Detect which cell encompasses the target text, then output its (x, y) center coordinate. 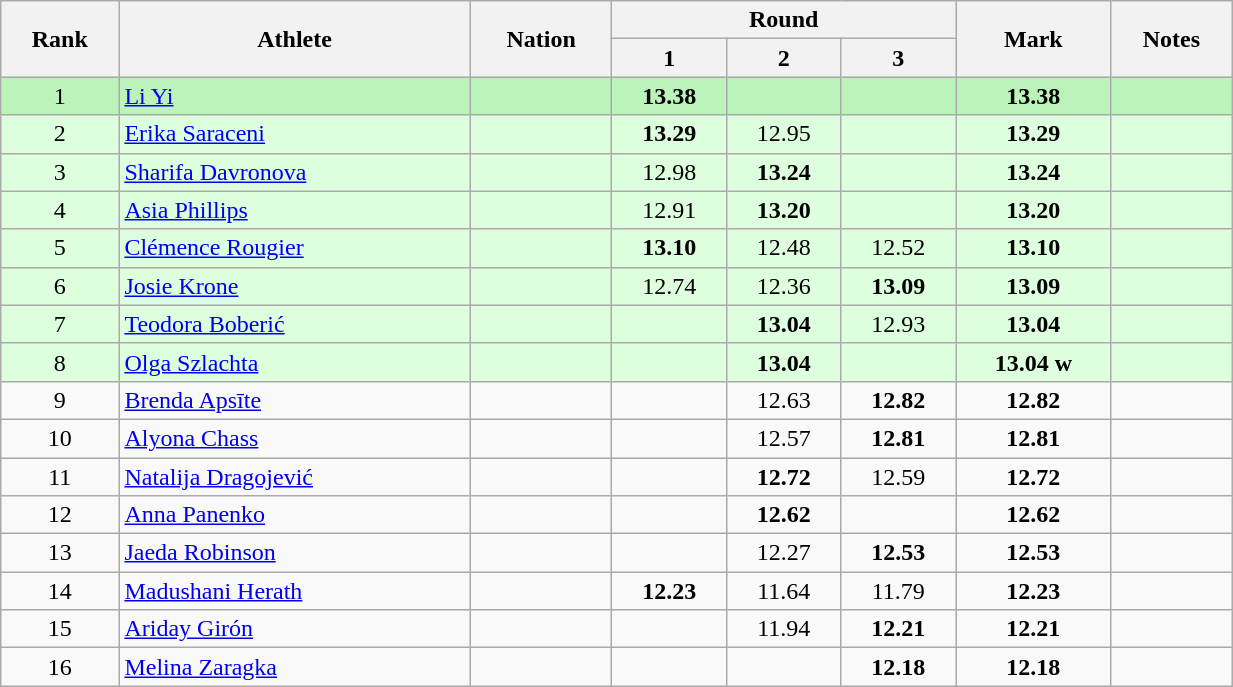
11.79 (898, 591)
5 (60, 248)
12.63 (784, 400)
12.57 (784, 438)
12.48 (784, 248)
12 (60, 515)
12.74 (670, 286)
4 (60, 210)
Brenda Apsīte (294, 400)
Nation (541, 39)
11.64 (784, 591)
Erika Saraceni (294, 134)
Natalija Dragojević (294, 477)
Melina Zaragka (294, 667)
12.52 (898, 248)
12.27 (784, 553)
Madushani Herath (294, 591)
12.59 (898, 477)
Clémence Rougier (294, 248)
Mark (1034, 39)
6 (60, 286)
Rank (60, 39)
11 (60, 477)
15 (60, 629)
10 (60, 438)
Teodora Boberić (294, 324)
Josie Krone (294, 286)
16 (60, 667)
12.91 (670, 210)
Notes (1171, 39)
9 (60, 400)
12.36 (784, 286)
Ariday Girón (294, 629)
Asia Phillips (294, 210)
13 (60, 553)
Jaeda Robinson (294, 553)
Round (784, 20)
Olga Szlachta (294, 362)
Li Yi (294, 96)
Athlete (294, 39)
Anna Panenko (294, 515)
12.93 (898, 324)
12.98 (670, 172)
Sharifa Davronova (294, 172)
12.95 (784, 134)
Alyona Chass (294, 438)
8 (60, 362)
11.94 (784, 629)
7 (60, 324)
13.04 w (1034, 362)
14 (60, 591)
